Locate the cell with the specified text and output its [x, y] center coordinate. 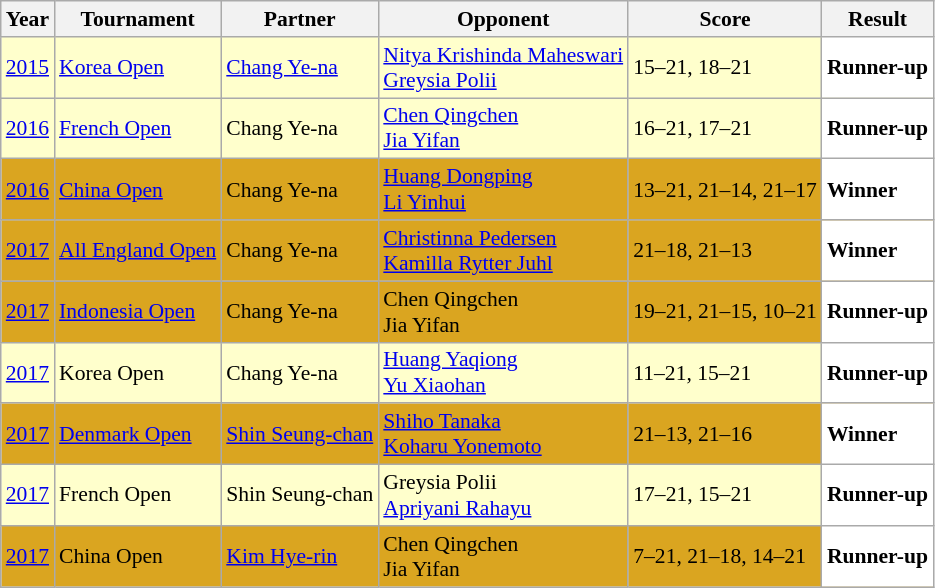
2015 [28, 68]
11–21, 15–21 [725, 372]
Indonesia Open [138, 312]
21–18, 21–13 [725, 250]
15–21, 18–21 [725, 68]
Nitya Krishinda Maheswari Greysia Polii [503, 68]
Partner [300, 19]
Christinna Pedersen Kamilla Rytter Juhl [503, 250]
17–21, 15–21 [725, 496]
Denmark Open [138, 434]
Huang Dongping Li Yinhui [503, 190]
13–21, 21–14, 21–17 [725, 190]
21–13, 21–16 [725, 434]
Result [878, 19]
Huang Yaqiong Yu Xiaohan [503, 372]
7–21, 21–18, 14–21 [725, 556]
16–21, 17–21 [725, 128]
Shiho Tanaka Koharu Yonemoto [503, 434]
Opponent [503, 19]
Greysia Polii Apriyani Rahayu [503, 496]
Year [28, 19]
Score [725, 19]
All England Open [138, 250]
Kim Hye-rin [300, 556]
19–21, 21–15, 10–21 [725, 312]
Tournament [138, 19]
